Extract the [X, Y] coordinate from the center of the cell holding the provided text.  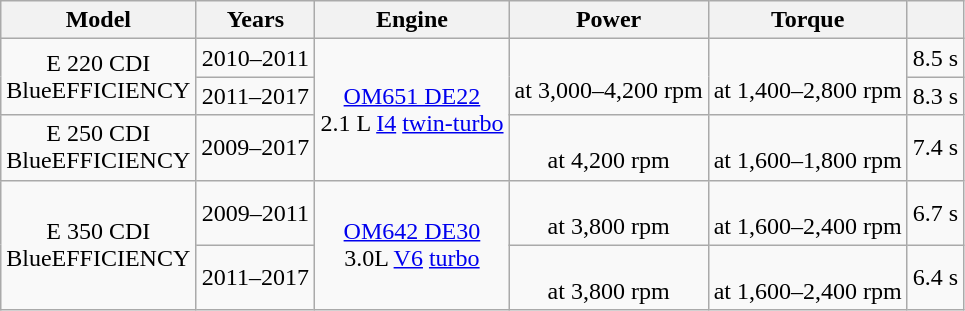
Torque [808, 20]
OM642 DE303.0L V6 turbo [412, 245]
E 250 CDIBlueEFFICIENCY [98, 148]
at 1,400–2,800 rpm [808, 77]
OM651 DE222.1 L I4 twin-turbo [412, 110]
6.4 s [935, 278]
8.5 s [935, 58]
at 1,600–1,800 rpm [808, 148]
2009–2017 [256, 148]
2010–2011 [256, 58]
Engine [412, 20]
Power [608, 20]
6.7 s [935, 212]
Years [256, 20]
E 220 CDIBlueEFFICIENCY [98, 77]
at 3,000–4,200 rpm [608, 77]
at 4,200 rpm [608, 148]
E 350 CDIBlueEFFICIENCY [98, 245]
2009–2011 [256, 212]
Model [98, 20]
7.4 s [935, 148]
8.3 s [935, 96]
